Return (x, y) of the center of cell containing provided text 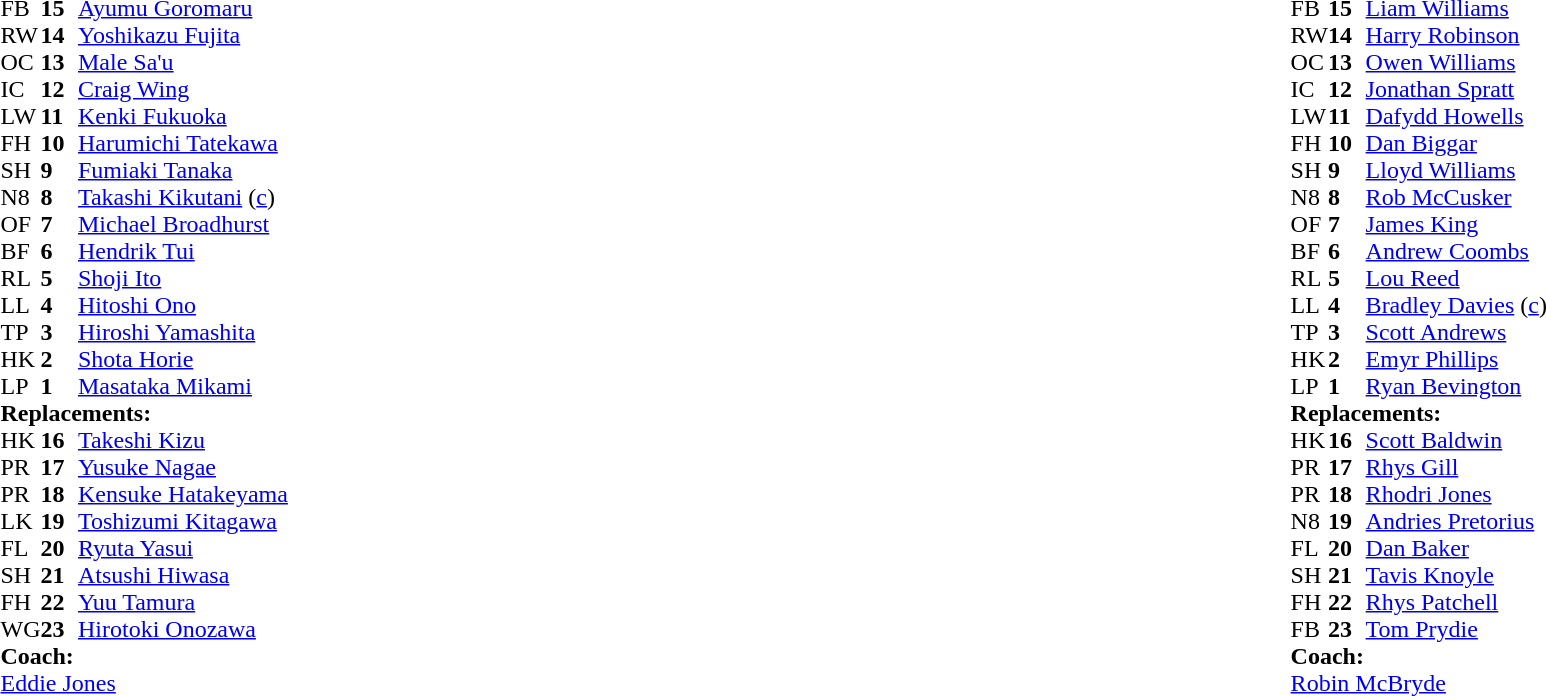
Masataka Mikami (183, 386)
Yusuke Nagae (183, 468)
Hirotoki Onozawa (183, 630)
LK (20, 522)
FB (1310, 630)
Takeshi Kizu (183, 440)
Coach: (144, 656)
Kensuke Hatakeyama (183, 494)
Ryuta Yasui (183, 548)
Michael Broadhurst (183, 224)
Replacements: (144, 414)
Fumiaki Tanaka (183, 170)
Harumichi Tatekawa (183, 144)
Toshizumi Kitagawa (183, 522)
Shota Horie (183, 360)
Yoshikazu Fujita (183, 36)
Shoji Ito (183, 278)
Hiroshi Yamashita (183, 332)
Hitoshi Ono (183, 306)
Atsushi Hiwasa (183, 576)
Yuu Tamura (183, 602)
Craig Wing (183, 90)
Male Sa'u (183, 62)
Takashi Kikutani (c) (183, 198)
WG (20, 630)
Kenki Fukuoka (183, 116)
Hendrik Tui (183, 252)
